Extract the (X, Y) coordinate from the center of the cell holding the provided text.  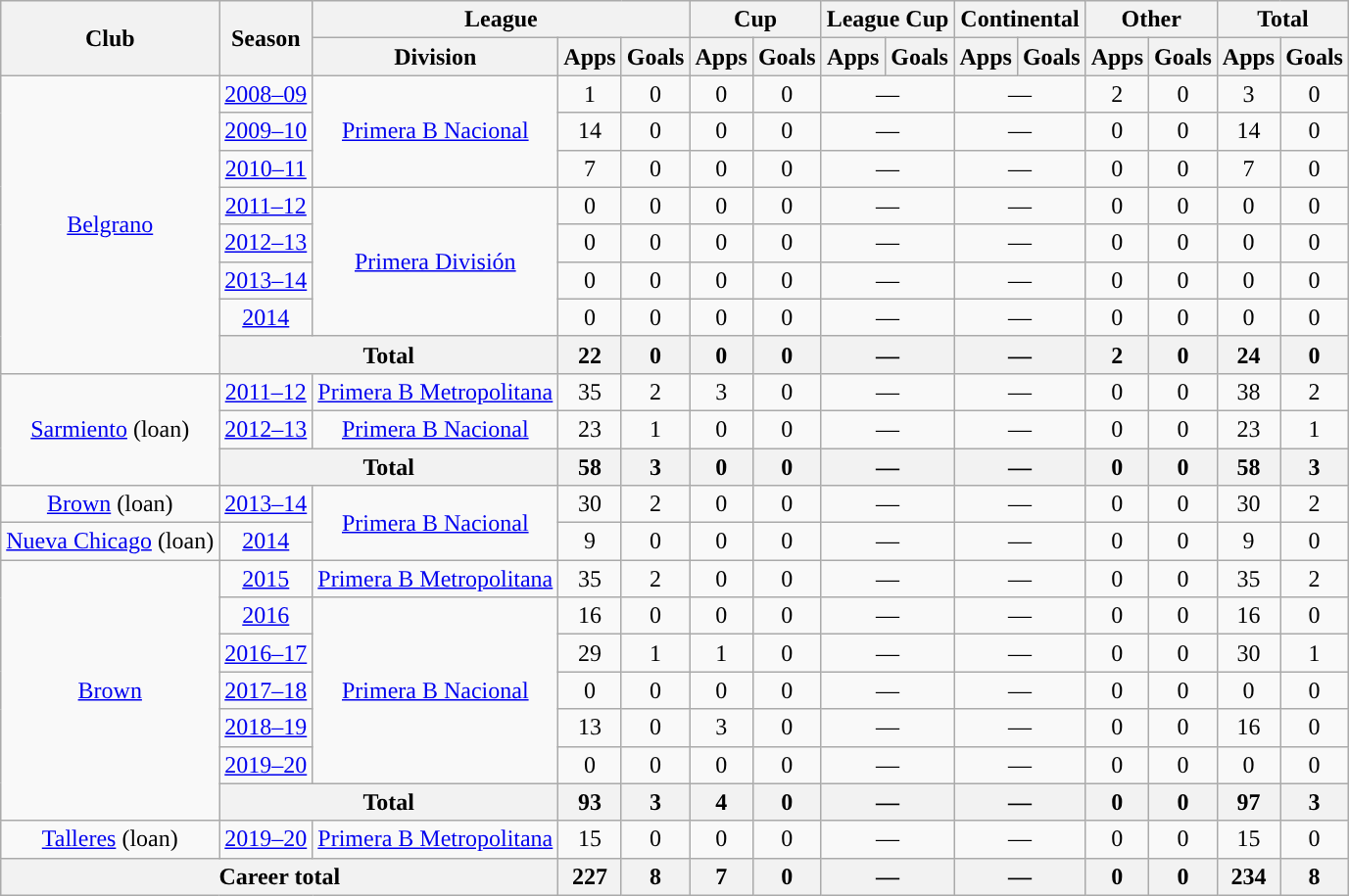
Division (435, 57)
93 (590, 802)
2008–09 (266, 94)
League Cup (888, 20)
227 (590, 876)
2016–17 (266, 653)
League (502, 20)
2009–10 (266, 131)
2016 (266, 616)
38 (1248, 392)
Club (110, 38)
4 (721, 802)
2017–18 (266, 690)
234 (1248, 876)
2018–19 (266, 728)
Brown (110, 690)
Belgrano (110, 224)
Nueva Chicago (loan) (110, 542)
Sarmiento (loan) (110, 429)
Talleres (loan) (110, 839)
Season (266, 38)
97 (1248, 802)
Cup (755, 20)
13 (590, 728)
29 (590, 653)
Continental (1020, 20)
Other (1151, 20)
2015 (266, 579)
Career total (280, 876)
24 (1248, 354)
22 (590, 354)
2010–11 (266, 168)
Primera División (435, 261)
Brown (loan) (110, 504)
